Determine the [x, y] coordinate at the center of the cell enclosing the given text.  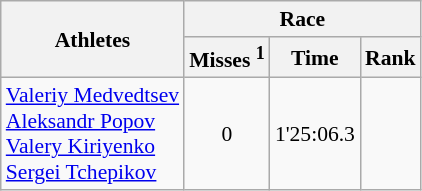
0 [227, 134]
1'25:06.3 [315, 134]
Athletes [92, 40]
Misses 1 [227, 58]
Valeriy Medvedtsev Aleksandr Popov Valery Kiriyenko Sergei Tchepikov [92, 134]
Time [315, 58]
Rank [390, 58]
Race [302, 19]
